Return [x, y] of the center of cell containing provided text 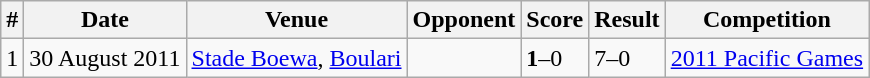
Result [627, 20]
# [12, 20]
Competition [766, 20]
1–0 [555, 58]
7–0 [627, 58]
Stade Boewa, Boulari [296, 58]
1 [12, 58]
Opponent [464, 20]
Date [105, 20]
30 August 2011 [105, 58]
Score [555, 20]
Venue [296, 20]
2011 Pacific Games [766, 58]
